Identify which cell holds the provided text, then report its (x, y) central coordinate. 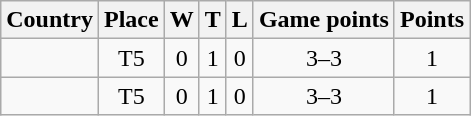
Points (432, 20)
T (212, 20)
Place (131, 20)
Game points (324, 20)
L (240, 20)
Country (50, 20)
W (182, 20)
